Identify which cell holds the provided text, then report its [X, Y] central coordinate. 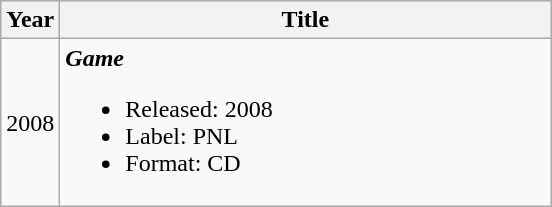
GameReleased: 2008Label: PNL Format: CD [306, 122]
2008 [30, 122]
Title [306, 20]
Year [30, 20]
